Return the (x, y) coordinate for the center point of the cell that contains the specified text.  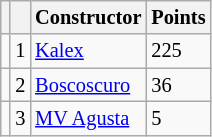
225 (178, 51)
1 (20, 51)
36 (178, 85)
MV Agusta (88, 118)
Constructor (88, 17)
3 (20, 118)
Kalex (88, 51)
2 (20, 85)
Points (178, 17)
5 (178, 118)
Boscoscuro (88, 85)
